Pinpoint the cell where the given text exists, returning its [X, Y] midpoint coordinate. 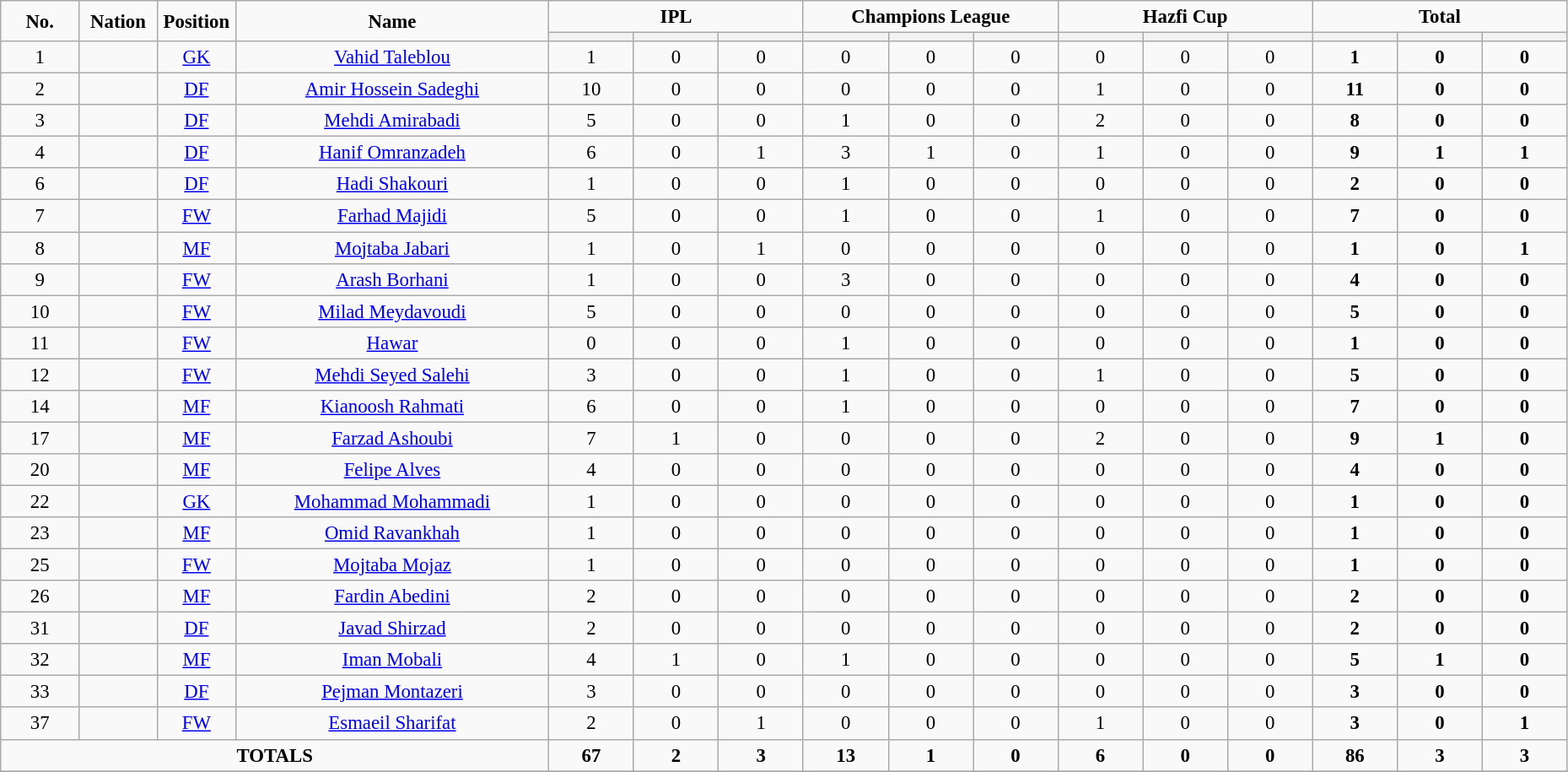
Felipe Alves [391, 470]
Position [196, 21]
12 [40, 375]
Mojtaba Mojaz [391, 565]
Vahid Taleblou [391, 57]
Champions League [930, 17]
Farzad Ashoubi [391, 438]
37 [40, 724]
Iman Mobali [391, 660]
Hanif Omranzadeh [391, 153]
Kianoosh Rahmati [391, 407]
67 [592, 755]
13 [845, 755]
Nation [118, 21]
86 [1355, 755]
25 [40, 565]
Mehdi Amirabadi [391, 121]
Pejman Montazeri [391, 692]
32 [40, 660]
26 [40, 597]
22 [40, 501]
Amir Hossein Sadeghi [391, 89]
31 [40, 629]
Esmaeil Sharifat [391, 724]
33 [40, 692]
20 [40, 470]
Fardin Abedini [391, 597]
Hazfi Cup [1185, 17]
Omid Ravankhah [391, 533]
Arash Borhani [391, 279]
Javad Shirzad [391, 629]
Hadi Shakouri [391, 185]
23 [40, 533]
Mojtaba Jabari [391, 248]
IPL [676, 17]
17 [40, 438]
Farhad Majidi [391, 216]
Mehdi Seyed Salehi [391, 375]
Milad Meydavoudi [391, 311]
No. [40, 21]
Hawar [391, 343]
Mohammad Mohammadi [391, 501]
TOTALS [275, 755]
Name [391, 21]
14 [40, 407]
Total [1440, 17]
